Scan for the cell matching the given text and deliver its [x, y] coordinate at center. 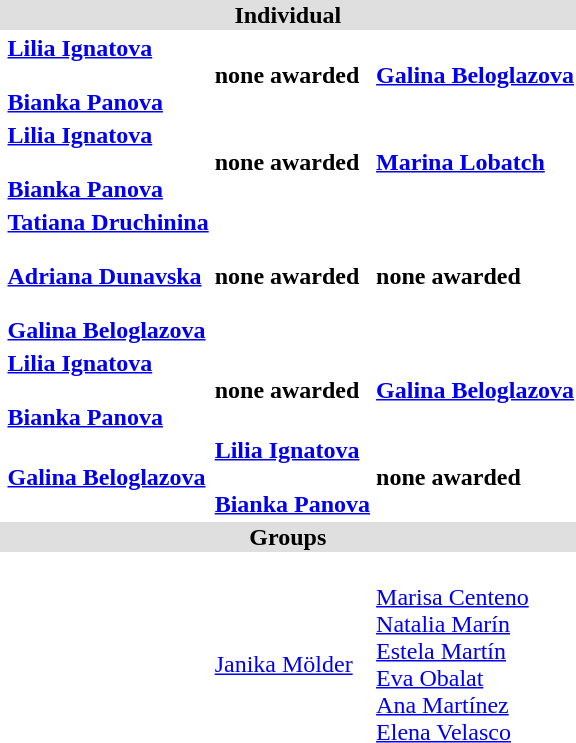
Tatiana DruchininaAdriana DunavskaGalina Beloglazova [108, 276]
Groups [288, 537]
Individual [288, 15]
Marina Lobatch [476, 162]
